Extract the (X, Y) coordinate from the center of the cell holding the provided text.  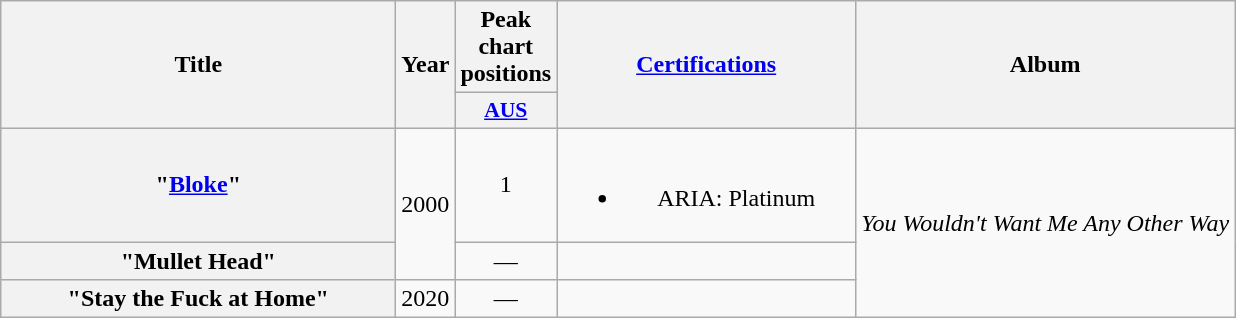
Year (426, 65)
1 (506, 184)
Peak chart positions (506, 47)
AUS (506, 111)
"Mullet Head" (198, 261)
2020 (426, 299)
Certifications (706, 65)
"Stay the Fuck at Home" (198, 299)
ARIA: Platinum (706, 184)
Album (1046, 65)
Title (198, 65)
"Bloke" (198, 184)
You Wouldn't Want Me Any Other Way (1046, 222)
2000 (426, 204)
